Output the [x, y] coordinate of the center of the cell containing the given text.  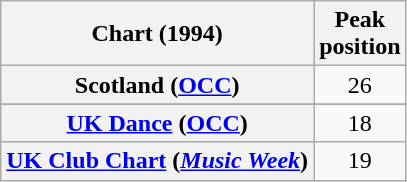
Peakposition [360, 34]
UK Dance (OCC) [158, 123]
26 [360, 85]
Chart (1994) [158, 34]
18 [360, 123]
19 [360, 161]
Scotland (OCC) [158, 85]
UK Club Chart (Music Week) [158, 161]
